Capture the cell that displays the provided text and extract its [X, Y] central coordinate. 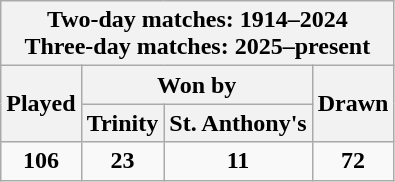
Two-day matches: 1914–2024Three-day matches: 2025–present [198, 34]
Drawn [353, 104]
11 [238, 161]
Trinity [122, 123]
72 [353, 161]
St. Anthony's [238, 123]
106 [41, 161]
Won by [196, 85]
23 [122, 161]
Played [41, 104]
